Pinpoint the cell where the given text exists, returning its (x, y) midpoint coordinate. 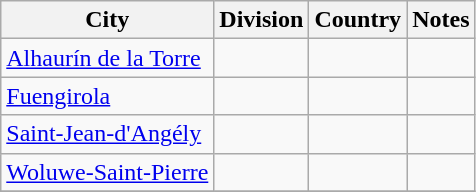
Alhaurín de la Torre (108, 58)
Saint-Jean-d'Angély (108, 134)
Notes (441, 20)
Fuengirola (108, 96)
City (108, 20)
Country (358, 20)
Division (262, 20)
Woluwe-Saint-Pierre (108, 172)
